Output the [x, y] coordinate of the center of the cell containing the given text.  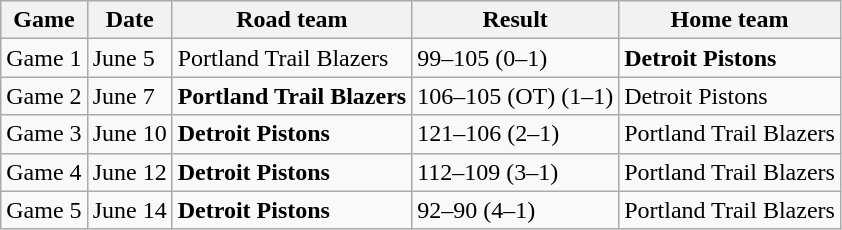
Game 3 [44, 134]
Road team [292, 20]
June 14 [130, 210]
99–105 (0–1) [516, 58]
Game 5 [44, 210]
Game 4 [44, 172]
112–109 (3–1) [516, 172]
June 12 [130, 172]
Game 2 [44, 96]
June 10 [130, 134]
92–90 (4–1) [516, 210]
Game [44, 20]
121–106 (2–1) [516, 134]
June 7 [130, 96]
June 5 [130, 58]
Game 1 [44, 58]
106–105 (OT) (1–1) [516, 96]
Home team [730, 20]
Result [516, 20]
Date [130, 20]
